Scan for the cell matching the given text and deliver its [X, Y] coordinate at center. 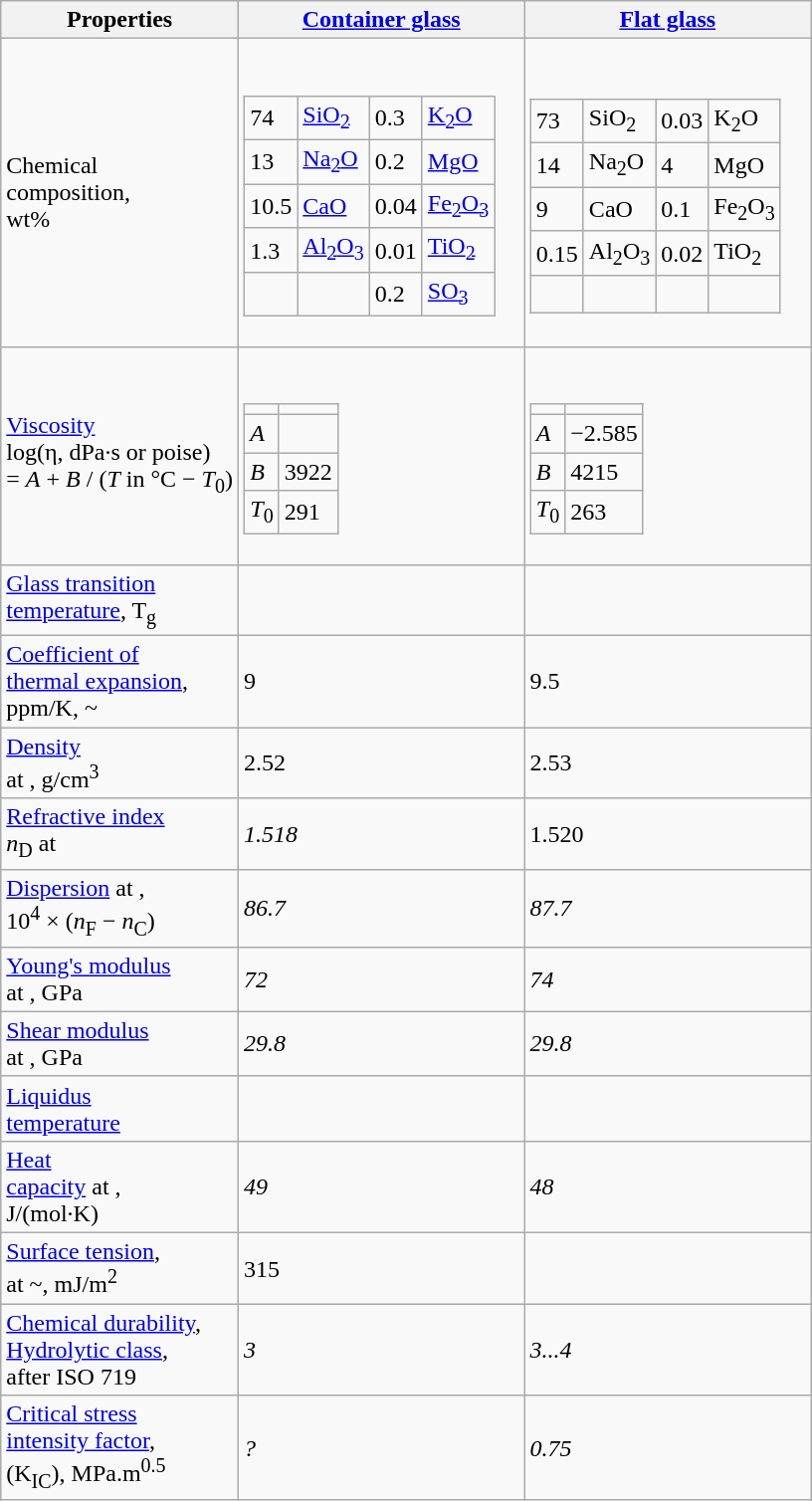
Chemicalcomposition,wt% [119, 193]
A −2.585 B 4215 T0 263 [668, 456]
2.52 [381, 763]
Properties [119, 20]
315 [381, 1269]
0.01 [396, 250]
72 [381, 979]
48 [668, 1187]
Refractive indexnD at [119, 834]
2.53 [668, 763]
1.520 [668, 834]
0.75 [668, 1447]
Surface tension,at ~, mJ/m2 [119, 1269]
73 SiO2 0.03 K2O 14 Na2O 4 MgO 9 CaO 0.1 Fe2O3 0.15 Al2O3 0.02 TiO2 [668, 193]
Liquidustemperature [119, 1109]
Flat glass [668, 20]
Heatcapacity at ,J/(mol·K) [119, 1187]
Densityat , g/cm3 [119, 763]
0.15 [557, 253]
? [381, 1447]
Young's modulusat , GPa [119, 979]
1.3 [271, 250]
9.5 [668, 682]
74 SiO2 0.3 K2O 13 Na2O 0.2 MgO 10.5 CaO 0.04 Fe2O3 1.3 Al2O3 0.01 TiO2 0.2 SO3 [381, 193]
SO3 [458, 294]
73 [557, 120]
0.04 [396, 206]
263 [605, 513]
4215 [605, 471]
13 [271, 161]
Glass transitiontemperature, Tg [119, 599]
Shear modulusat , GPa [119, 1043]
0.02 [683, 253]
86.7 [381, 908]
0.1 [683, 209]
1.518 [381, 834]
3922 [308, 471]
4 [683, 165]
14 [557, 165]
Container glass [381, 20]
A B 3922 T0 291 [381, 456]
−2.585 [605, 433]
Critical stressintensity factor,(KIC), MPa.m0.5 [119, 1447]
3 [381, 1350]
0.03 [683, 120]
291 [308, 513]
Viscositylog(η, dPa·s or poise) = A + B / (T in °C − T0) [119, 456]
0.3 [396, 117]
Dispersion at ,104 × (nF − nC) [119, 908]
87.7 [668, 908]
10.5 [271, 206]
Chemical durability,Hydrolytic class,after ISO 719 [119, 1350]
3...4 [668, 1350]
Coefficient ofthermal expansion,ppm/K, ~ [119, 682]
49 [381, 1187]
